Identify which cell holds the provided text, then report its (X, Y) central coordinate. 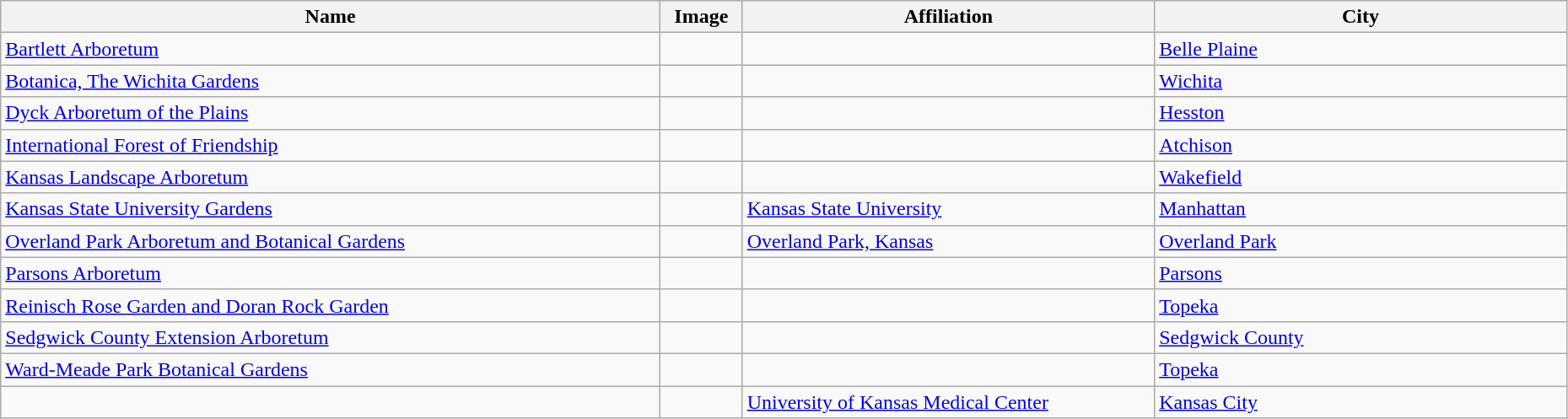
Kansas Landscape Arboretum (331, 177)
Manhattan (1361, 209)
Sedgwick County (1361, 337)
Kansas State University (948, 209)
Image (701, 17)
Hesston (1361, 113)
Wakefield (1361, 177)
Kansas City (1361, 402)
Name (331, 17)
Parsons Arboretum (331, 273)
International Forest of Friendship (331, 145)
City (1361, 17)
Overland Park (1361, 241)
Affiliation (948, 17)
Reinisch Rose Garden and Doran Rock Garden (331, 305)
Sedgwick County Extension Arboretum (331, 337)
Bartlett Arboretum (331, 49)
Ward-Meade Park Botanical Gardens (331, 369)
Dyck Arboretum of the Plains (331, 113)
Overland Park Arboretum and Botanical Gardens (331, 241)
Botanica, The Wichita Gardens (331, 81)
Wichita (1361, 81)
Parsons (1361, 273)
Overland Park, Kansas (948, 241)
Kansas State University Gardens (331, 209)
Atchison (1361, 145)
University of Kansas Medical Center (948, 402)
Belle Plaine (1361, 49)
